Search for the cell housing the specified text and yield its [X, Y] center coordinate. 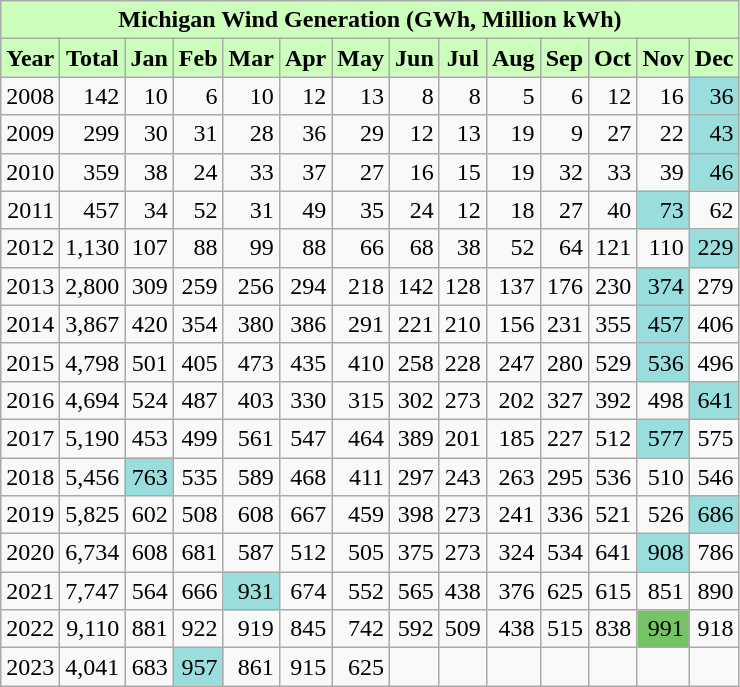
991 [663, 629]
498 [663, 400]
68 [415, 248]
577 [663, 438]
2,800 [92, 286]
410 [361, 362]
201 [462, 438]
552 [361, 591]
957 [198, 667]
210 [462, 324]
838 [613, 629]
185 [513, 438]
851 [663, 591]
5 [513, 96]
575 [714, 438]
231 [564, 324]
6,734 [92, 553]
683 [149, 667]
389 [415, 438]
487 [198, 400]
509 [462, 629]
403 [251, 400]
39 [663, 172]
5,456 [92, 477]
922 [198, 629]
295 [564, 477]
861 [251, 667]
435 [305, 362]
499 [198, 438]
2020 [30, 553]
3,867 [92, 324]
35 [361, 210]
2016 [30, 400]
32 [564, 172]
302 [415, 400]
881 [149, 629]
686 [714, 515]
Michigan Wind Generation (GWh, Million kWh) [370, 20]
9,110 [92, 629]
73 [663, 210]
37 [305, 172]
674 [305, 591]
468 [305, 477]
40 [613, 210]
Year [30, 58]
526 [663, 515]
681 [198, 553]
589 [251, 477]
218 [361, 286]
496 [714, 362]
398 [415, 515]
243 [462, 477]
110 [663, 248]
561 [251, 438]
309 [149, 286]
280 [564, 362]
602 [149, 515]
279 [714, 286]
453 [149, 438]
256 [251, 286]
374 [663, 286]
547 [305, 438]
66 [361, 248]
156 [513, 324]
386 [305, 324]
529 [613, 362]
355 [613, 324]
34 [149, 210]
564 [149, 591]
107 [149, 248]
592 [415, 629]
667 [305, 515]
375 [415, 553]
565 [415, 591]
Feb [198, 58]
2008 [30, 96]
Apr [305, 58]
392 [613, 400]
2019 [30, 515]
Mar [251, 58]
29 [361, 134]
508 [198, 515]
Sep [564, 58]
Dec [714, 58]
464 [361, 438]
Oct [613, 58]
62 [714, 210]
Jul [462, 58]
4,798 [92, 362]
2017 [30, 438]
228 [462, 362]
354 [198, 324]
7,747 [92, 591]
845 [305, 629]
4,041 [92, 667]
Jun [415, 58]
534 [564, 553]
291 [361, 324]
615 [613, 591]
315 [361, 400]
2015 [30, 362]
2014 [30, 324]
919 [251, 629]
521 [613, 515]
931 [251, 591]
742 [361, 629]
May [361, 58]
247 [513, 362]
330 [305, 400]
Jan [149, 58]
524 [149, 400]
176 [564, 286]
128 [462, 286]
763 [149, 477]
2013 [30, 286]
2023 [30, 667]
22 [663, 134]
137 [513, 286]
5,190 [92, 438]
515 [564, 629]
64 [564, 248]
473 [251, 362]
405 [198, 362]
46 [714, 172]
259 [198, 286]
297 [415, 477]
2022 [30, 629]
99 [251, 248]
30 [149, 134]
587 [251, 553]
15 [462, 172]
411 [361, 477]
376 [513, 591]
890 [714, 591]
202 [513, 400]
Total [92, 58]
221 [415, 324]
229 [714, 248]
501 [149, 362]
908 [663, 553]
43 [714, 134]
263 [513, 477]
Nov [663, 58]
666 [198, 591]
299 [92, 134]
380 [251, 324]
2011 [30, 210]
2010 [30, 172]
2012 [30, 248]
1,130 [92, 248]
230 [613, 286]
2009 [30, 134]
546 [714, 477]
Aug [513, 58]
18 [513, 210]
915 [305, 667]
918 [714, 629]
420 [149, 324]
510 [663, 477]
2021 [30, 591]
227 [564, 438]
258 [415, 362]
459 [361, 515]
241 [513, 515]
535 [198, 477]
49 [305, 210]
327 [564, 400]
9 [564, 134]
5,825 [92, 515]
324 [513, 553]
336 [564, 515]
121 [613, 248]
28 [251, 134]
406 [714, 324]
786 [714, 553]
294 [305, 286]
4,694 [92, 400]
505 [361, 553]
359 [92, 172]
2018 [30, 477]
